Identify which cell holds the provided text, then report its [x, y] central coordinate. 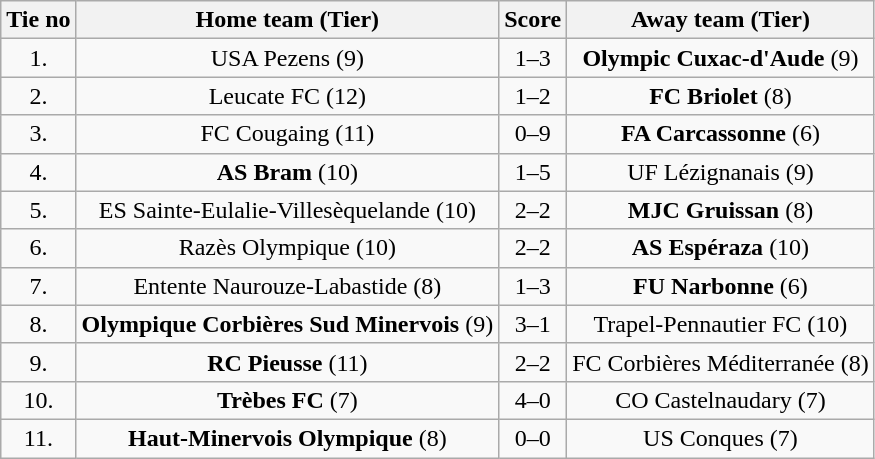
AS Espéraza (10) [721, 248]
FC Cougaing (11) [288, 134]
Trapel-Pennautier FC (10) [721, 324]
FC Briolet (8) [721, 96]
11. [38, 438]
AS Bram (10) [288, 172]
Leucate FC (12) [288, 96]
8. [38, 324]
1. [38, 58]
Razès Olympique (10) [288, 248]
Olympique Corbières Sud Minervois (9) [288, 324]
9. [38, 362]
RC Pieusse (11) [288, 362]
Entente Naurouze-Labastide (8) [288, 286]
6. [38, 248]
USA Pezens (9) [288, 58]
ES Sainte-Eulalie-Villesèquelande (10) [288, 210]
Home team (Tier) [288, 20]
MJC Gruissan (8) [721, 210]
UF Lézignanais (9) [721, 172]
4–0 [533, 400]
1–5 [533, 172]
4. [38, 172]
Olympic Cuxac-d'Aude (9) [721, 58]
FU Narbonne (6) [721, 286]
7. [38, 286]
10. [38, 400]
3–1 [533, 324]
1–2 [533, 96]
0–9 [533, 134]
Score [533, 20]
Haut-Minervois Olympique (8) [288, 438]
Tie no [38, 20]
0–0 [533, 438]
FA Carcassonne (6) [721, 134]
FC Corbières Méditerranée (8) [721, 362]
Away team (Tier) [721, 20]
2. [38, 96]
Trèbes FC (7) [288, 400]
US Conques (7) [721, 438]
CO Castelnaudary (7) [721, 400]
5. [38, 210]
3. [38, 134]
